Return (X, Y) of the center of cell containing provided text 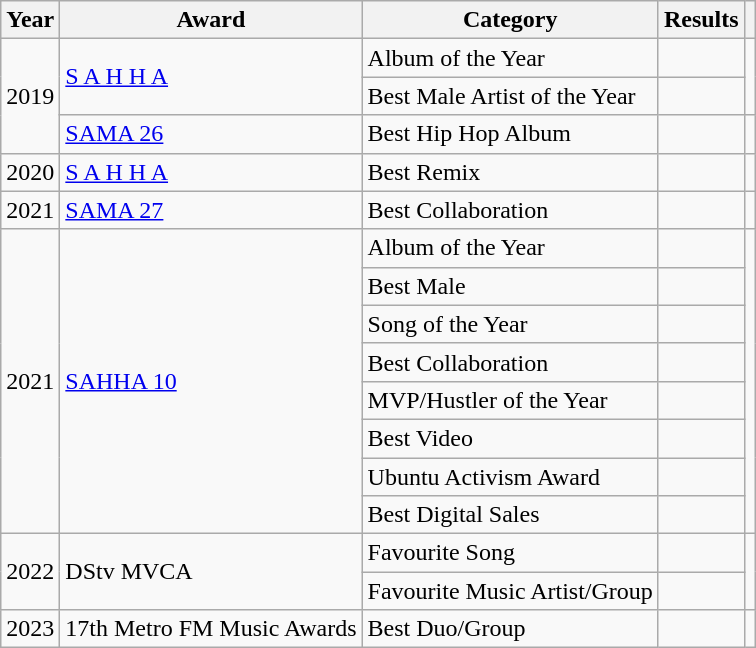
Year (30, 20)
Award (211, 20)
Best Digital Sales (510, 515)
17th Metro FM Music Awards (211, 629)
Best Male (510, 286)
Category (510, 20)
SAMA 27 (211, 210)
Favourite Song (510, 553)
Best Male Artist of the Year (510, 96)
Best Hip Hop Album (510, 134)
Ubuntu Activism Award (510, 477)
Best Video (510, 438)
MVP/Hustler of the Year (510, 400)
SAMA 26 (211, 134)
Favourite Music Artist/Group (510, 591)
2023 (30, 629)
DStv MVCA (211, 572)
SAHHA 10 (211, 381)
2019 (30, 96)
2022 (30, 572)
Results (701, 20)
Song of the Year (510, 324)
2020 (30, 172)
Best Remix (510, 172)
Best Duo/Group (510, 629)
